For the text-containing cell, return its midpoint in [X, Y] coordinate format. 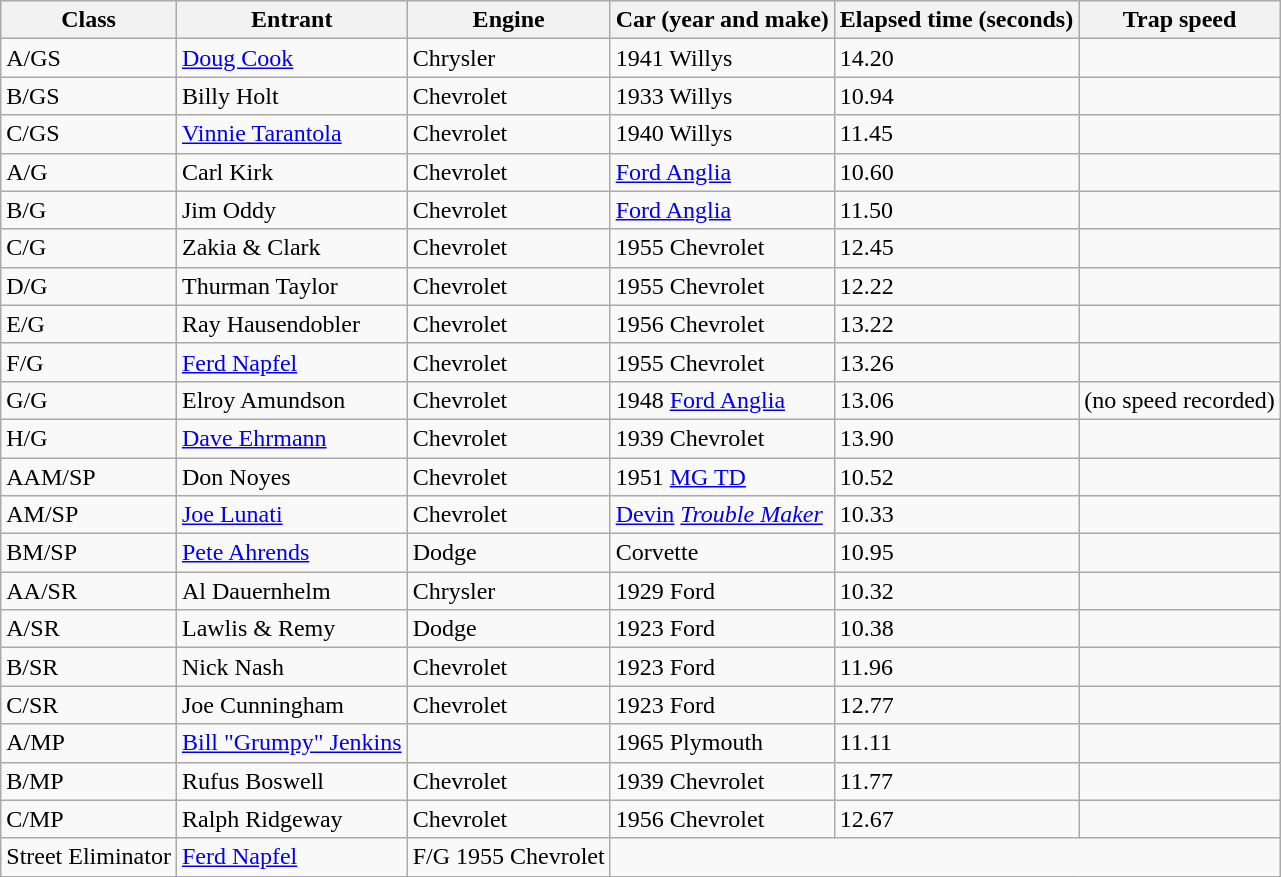
A/MP [89, 743]
A/SR [89, 629]
C/G [89, 248]
B/G [89, 210]
10.33 [956, 515]
10.52 [956, 477]
AA/SR [89, 591]
12.77 [956, 705]
Entrant [292, 20]
Al Dauernhelm [292, 591]
10.94 [956, 96]
11.45 [956, 134]
Street Eliminator [89, 857]
Doug Cook [292, 58]
Don Noyes [292, 477]
10.95 [956, 553]
Bill "Grumpy" Jenkins [292, 743]
11.96 [956, 667]
Dave Ehrmann [292, 438]
13.26 [956, 362]
14.20 [956, 58]
B/MP [89, 781]
1940 Willys [722, 134]
13.06 [956, 400]
Elapsed time (seconds) [956, 20]
B/SR [89, 667]
Joe Lunati [292, 515]
A/G [89, 172]
Pete Ahrends [292, 553]
Engine [508, 20]
Zakia & Clark [292, 248]
Nick Nash [292, 667]
Vinnie Tarantola [292, 134]
1941 Willys [722, 58]
10.32 [956, 591]
G/G [89, 400]
Devin Trouble Maker [722, 515]
E/G [89, 324]
11.77 [956, 781]
10.60 [956, 172]
1948 Ford Anglia [722, 400]
BM/SP [89, 553]
F/G 1955 Chevrolet [508, 857]
Class [89, 20]
C/MP [89, 819]
11.50 [956, 210]
Jim Oddy [292, 210]
11.11 [956, 743]
A/GS [89, 58]
AM/SP [89, 515]
12.67 [956, 819]
C/GS [89, 134]
Lawlis & Remy [292, 629]
13.22 [956, 324]
(no speed recorded) [1180, 400]
B/GS [89, 96]
Joe Cunningham [292, 705]
Rufus Boswell [292, 781]
AAM/SP [89, 477]
Ralph Ridgeway [292, 819]
1933 Willys [722, 96]
Ray Hausendobler [292, 324]
13.90 [956, 438]
F/G [89, 362]
D/G [89, 286]
C/SR [89, 705]
12.45 [956, 248]
Car (year and make) [722, 20]
10.38 [956, 629]
Corvette [722, 553]
Billy Holt [292, 96]
1929 Ford [722, 591]
Trap speed [1180, 20]
1951 MG TD [722, 477]
1965 Plymouth [722, 743]
12.22 [956, 286]
Thurman Taylor [292, 286]
Carl Kirk [292, 172]
Elroy Amundson [292, 400]
H/G [89, 438]
